Return the [X, Y] coordinate for the center point of the cell that contains the specified text.  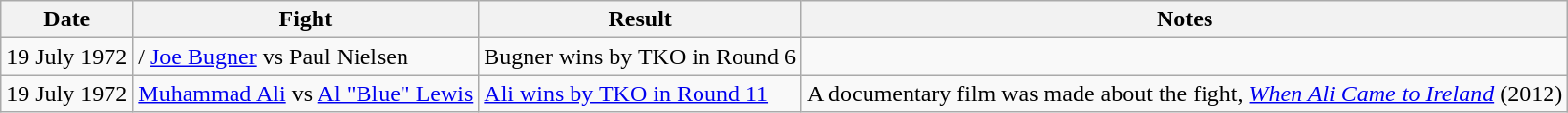
/ Joe Bugner vs Paul Nielsen [306, 56]
A documentary film was made about the fight, When Ali Came to Ireland (2012) [1184, 94]
Ali wins by TKO in Round 11 [641, 94]
Result [641, 19]
Bugner wins by TKO in Round 6 [641, 56]
Muhammad Ali vs Al "Blue" Lewis [306, 94]
Notes [1184, 19]
Fight [306, 19]
Date [66, 19]
